From the cell containing the given text, extract its center point as (x, y) coordinate. 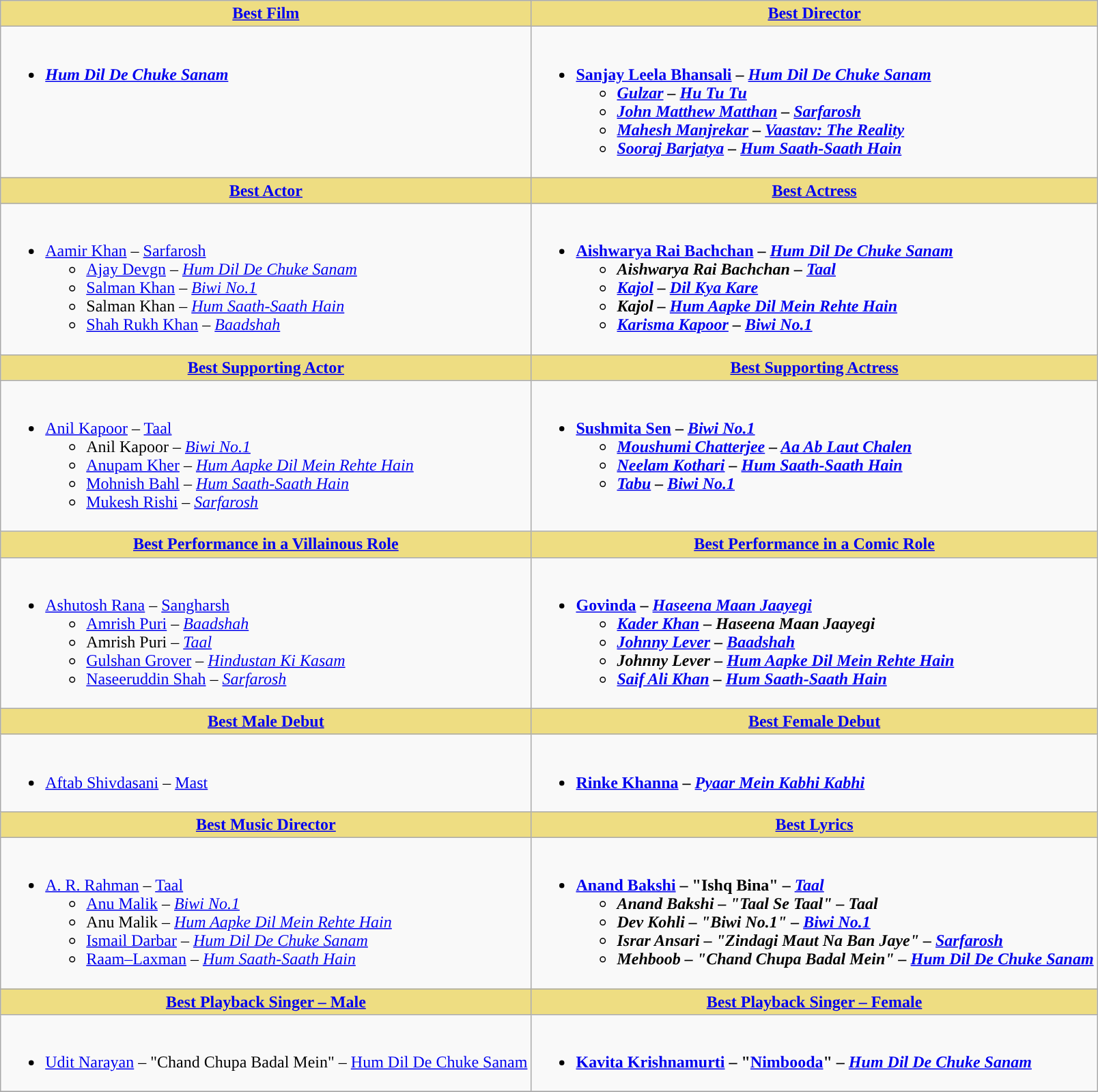
Best Female Debut (814, 721)
Anil Kapoor – TaalAnil Kapoor – Biwi No.1Anupam Kher – Hum Aapke Dil Mein Rehte HainMohnish Bahl – Hum Saath-Saath HainMukesh Rishi – Sarfarosh (266, 456)
Best Male Debut (266, 721)
Kavita Krishnamurti – "Nimbooda" – Hum Dil De Chuke Sanam (814, 1053)
Best Performance in a Villainous Role (266, 544)
Sushmita Sen – Biwi No.1Moushumi Chatterjee – Aa Ab Laut ChalenNeelam Kothari – Hum Saath-Saath HainTabu – Biwi No.1 (814, 456)
Best Actress (814, 191)
Best Actor (266, 191)
Best Playback Singer – Female (814, 1002)
Best Director (814, 14)
Best Supporting Actor (266, 367)
Hum Dil De Chuke Sanam (266, 102)
Best Supporting Actress (814, 367)
Best Performance in a Comic Role (814, 544)
Best Music Director (266, 824)
Aamir Khan – SarfaroshAjay Devgn – Hum Dil De Chuke SanamSalman Khan – Biwi No.1Salman Khan – Hum Saath-Saath HainShah Rukh Khan – Baadshah (266, 279)
Best Film (266, 14)
Ashutosh Rana – SangharshAmrish Puri – BaadshahAmrish Puri – TaalGulshan Grover – Hindustan Ki KasamNaseeruddin Shah – Sarfarosh (266, 632)
Best Playback Singer – Male (266, 1002)
Rinke Khanna – Pyaar Mein Kabhi Kabhi (814, 773)
Udit Narayan – "Chand Chupa Badal Mein" – Hum Dil De Chuke Sanam (266, 1053)
Aftab Shivdasani – Mast (266, 773)
Best Lyrics (814, 824)
